For the text-containing cell, return its midpoint in [x, y] coordinate format. 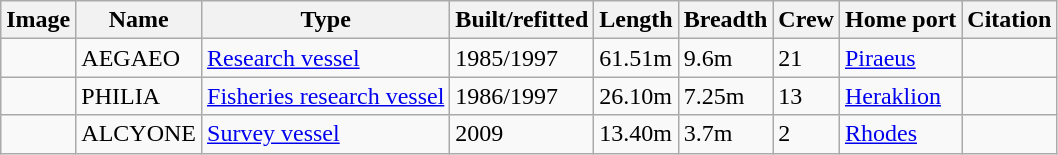
Built/refitted [522, 20]
Home port [900, 20]
Type [326, 20]
1985/1997 [522, 58]
Crew [806, 20]
Fisheries research vessel [326, 96]
26.10m [636, 96]
1986/1997 [522, 96]
2009 [522, 134]
21 [806, 58]
PHILIA [139, 96]
Breadth [726, 20]
AEGAEO [139, 58]
Heraklion [900, 96]
3.7m [726, 134]
7.25m [726, 96]
Length [636, 20]
61.51m [636, 58]
Name [139, 20]
9.6m [726, 58]
Piraeus [900, 58]
13.40m [636, 134]
13 [806, 96]
Citation [1010, 20]
ALCYONE [139, 134]
Survey vessel [326, 134]
Research vessel [326, 58]
2 [806, 134]
Rhodes [900, 134]
Image [38, 20]
